Identify which cell holds the provided text, then report its (X, Y) central coordinate. 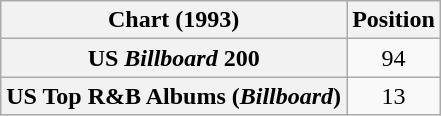
94 (394, 58)
13 (394, 96)
US Top R&B Albums (Billboard) (174, 96)
Chart (1993) (174, 20)
US Billboard 200 (174, 58)
Position (394, 20)
